Identify which cell holds the provided text, then report its [x, y] central coordinate. 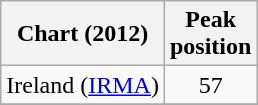
Chart (2012) [83, 34]
57 [210, 85]
Ireland (IRMA) [83, 85]
Peakposition [210, 34]
